Output the [X, Y] coordinate of the center of the cell containing the given text.  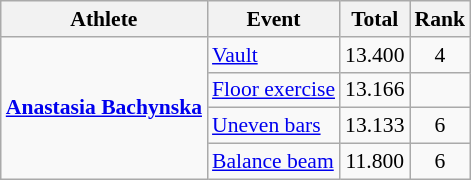
Event [274, 19]
11.800 [374, 162]
Rank [440, 19]
13.166 [374, 90]
Vault [274, 55]
4 [440, 55]
Total [374, 19]
13.133 [374, 126]
13.400 [374, 55]
Anastasia Bachynska [104, 108]
Athlete [104, 19]
Uneven bars [274, 126]
Balance beam [274, 162]
Floor exercise [274, 90]
